Find where the given text appears and provide that cell's center as [x, y] coordinate. 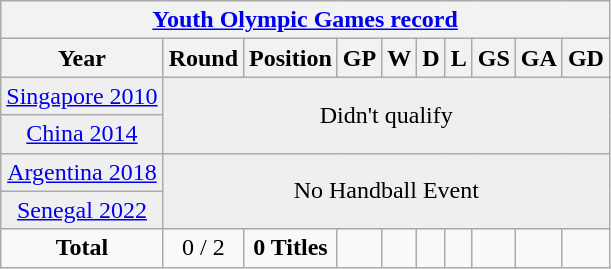
Year [82, 58]
GP [359, 58]
No Handball Event [386, 191]
0 / 2 [203, 248]
W [400, 58]
GS [494, 58]
Argentina 2018 [82, 172]
Total [82, 248]
0 Titles [291, 248]
GA [538, 58]
L [458, 58]
China 2014 [82, 134]
GD [586, 58]
Position [291, 58]
Round [203, 58]
Youth Olympic Games record [306, 20]
D [431, 58]
Singapore 2010 [82, 96]
Didn't qualify [386, 115]
Senegal 2022 [82, 210]
